Determine the [X, Y] coordinate at the center of the cell enclosing the given text.  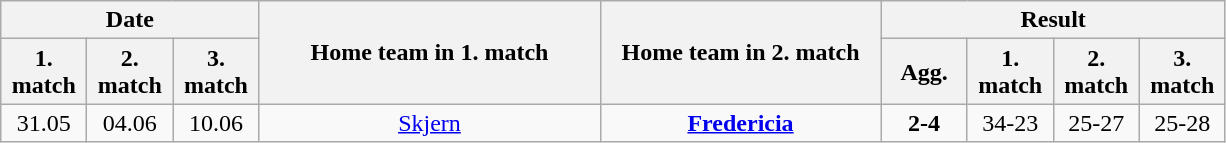
34-23 [1010, 123]
04.06 [130, 123]
Agg. [924, 72]
Home team in 1. match [430, 52]
Result [1053, 20]
Date [130, 20]
25-28 [1182, 123]
Skjern [430, 123]
25-27 [1096, 123]
10.06 [216, 123]
Home team in 2. match [740, 52]
31.05 [44, 123]
Fredericia [740, 123]
2-4 [924, 123]
